Locate the cell with the specified text and output its (x, y) center coordinate. 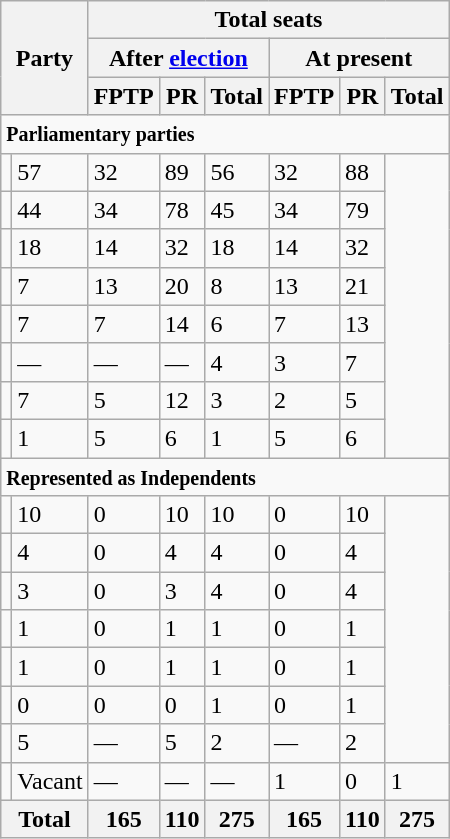
Represented as Independents (225, 477)
At present (359, 58)
Vacant (50, 781)
After election (178, 58)
44 (50, 210)
57 (50, 172)
21 (363, 286)
12 (182, 400)
45 (237, 210)
Party (44, 58)
88 (363, 172)
79 (363, 210)
Parliamentary parties (225, 134)
78 (182, 210)
Total seats (268, 20)
8 (237, 286)
56 (237, 172)
89 (182, 172)
20 (182, 286)
